Identify which cell holds the provided text, then report its (x, y) central coordinate. 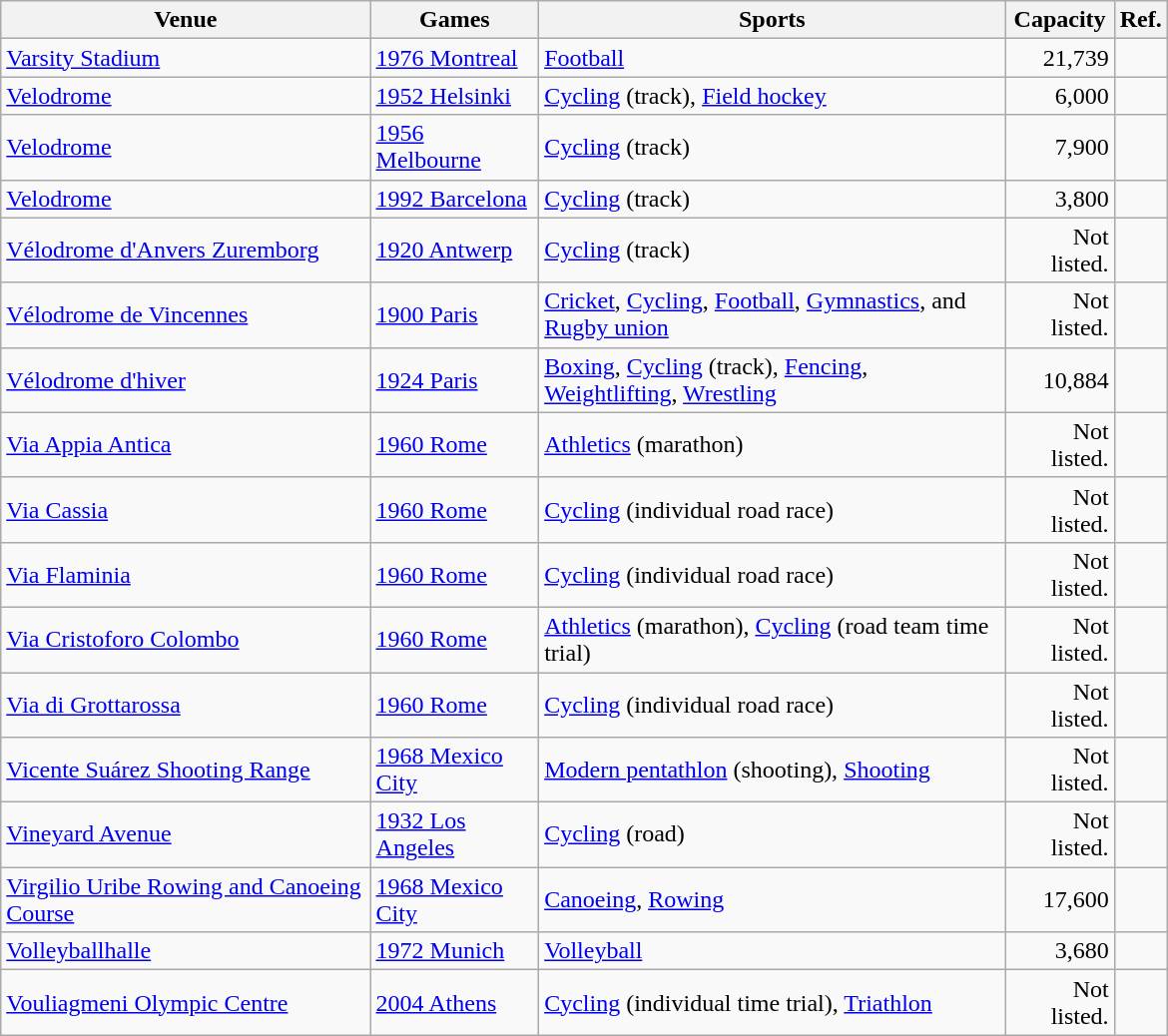
Cycling (individual time trial), Triathlon (773, 1002)
Via Appia Antica (186, 445)
1920 Antwerp (455, 250)
Volleyballhalle (186, 951)
Athletics (marathon), Cycling (road team time trial) (773, 639)
Vélodrome de Vincennes (186, 315)
1900 Paris (455, 315)
1924 Paris (455, 379)
Boxing, Cycling (track), Fencing, Weightlifting, Wrestling (773, 379)
Cycling (track), Field hockey (773, 96)
Vélodrome d'Anvers Zuremborg (186, 250)
21,739 (1060, 58)
6,000 (1060, 96)
Capacity (1060, 20)
Ref. (1140, 20)
Via Flaminia (186, 575)
Football (773, 58)
17,600 (1060, 900)
1956 Melbourne (455, 148)
1952 Helsinki (455, 96)
Vélodrome d'hiver (186, 379)
Via Cassia (186, 509)
Via di Grottarossa (186, 705)
1932 Los Angeles (455, 834)
Athletics (marathon) (773, 445)
Varsity Stadium (186, 58)
Volleyball (773, 951)
Cycling (road) (773, 834)
3,800 (1060, 199)
7,900 (1060, 148)
10,884 (1060, 379)
Vicente Suárez Shooting Range (186, 771)
Cricket, Cycling, Football, Gymnastics, and Rugby union (773, 315)
Games (455, 20)
Modern pentathlon (shooting), Shooting (773, 771)
Virgilio Uribe Rowing and Canoeing Course (186, 900)
1992 Barcelona (455, 199)
Sports (773, 20)
3,680 (1060, 951)
Via Cristoforo Colombo (186, 639)
2004 Athens (455, 1002)
1972 Munich (455, 951)
1976 Montreal (455, 58)
Vineyard Avenue (186, 834)
Canoeing, Rowing (773, 900)
Vouliagmeni Olympic Centre (186, 1002)
Venue (186, 20)
